Determine the [x, y] coordinate at the center of the cell enclosing the given text.  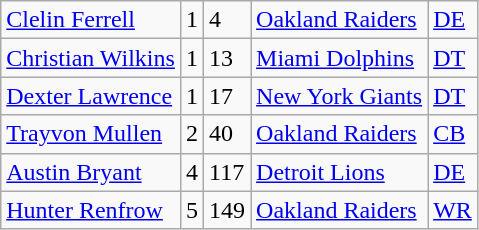
CB [453, 134]
WR [453, 210]
17 [226, 96]
Christian Wilkins [91, 58]
Miami Dolphins [340, 58]
Austin Bryant [91, 172]
New York Giants [340, 96]
13 [226, 58]
Clelin Ferrell [91, 20]
117 [226, 172]
Hunter Renfrow [91, 210]
40 [226, 134]
149 [226, 210]
Dexter Lawrence [91, 96]
2 [192, 134]
5 [192, 210]
Detroit Lions [340, 172]
Trayvon Mullen [91, 134]
